Output the [x, y] coordinate of the center of the cell containing the given text.  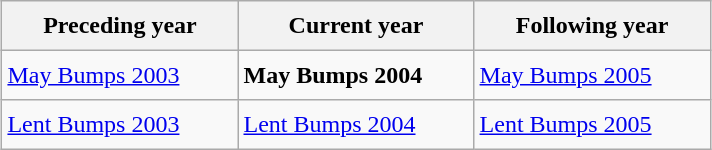
Lent Bumps 2005 [592, 125]
Preceding year [120, 26]
Following year [592, 26]
Lent Bumps 2004 [356, 125]
Current year [356, 26]
Lent Bumps 2003 [120, 125]
May Bumps 2005 [592, 75]
May Bumps 2003 [120, 75]
May Bumps 2004 [356, 75]
